Scan for the cell matching the given text and deliver its [x, y] coordinate at center. 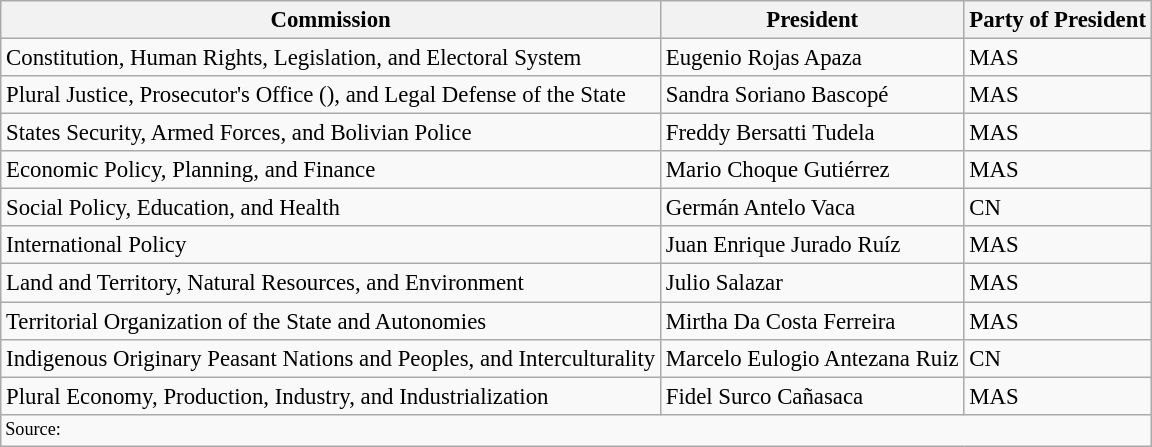
States Security, Armed Forces, and Bolivian Police [331, 133]
President [812, 20]
Source: [576, 430]
Marcelo Eulogio Antezana Ruiz [812, 358]
Sandra Soriano Bascopé [812, 95]
Constitution, Human Rights, Legislation, and Electoral System [331, 58]
Mario Choque Gutiérrez [812, 170]
Commission [331, 20]
Freddy Bersatti Tudela [812, 133]
Juan Enrique Jurado Ruíz [812, 245]
Economic Policy, Planning, and Finance [331, 170]
Eugenio Rojas Apaza [812, 58]
Julio Salazar [812, 283]
International Policy [331, 245]
Germán Antelo Vaca [812, 208]
Plural Economy, Production, Industry, and Industrialization [331, 396]
Mirtha Da Costa Ferreira [812, 321]
Fidel Surco Cañasaca [812, 396]
Indigenous Originary Peasant Nations and Peoples, and Interculturality [331, 358]
Plural Justice, Prosecutor's Office (), and Legal Defense of the State [331, 95]
Social Policy, Education, and Health [331, 208]
Land and Territory, Natural Resources, and Environment [331, 283]
Party of President [1058, 20]
Territorial Organization of the State and Autonomies [331, 321]
